Extract the [x, y] coordinate from the center of the cell holding the provided text.  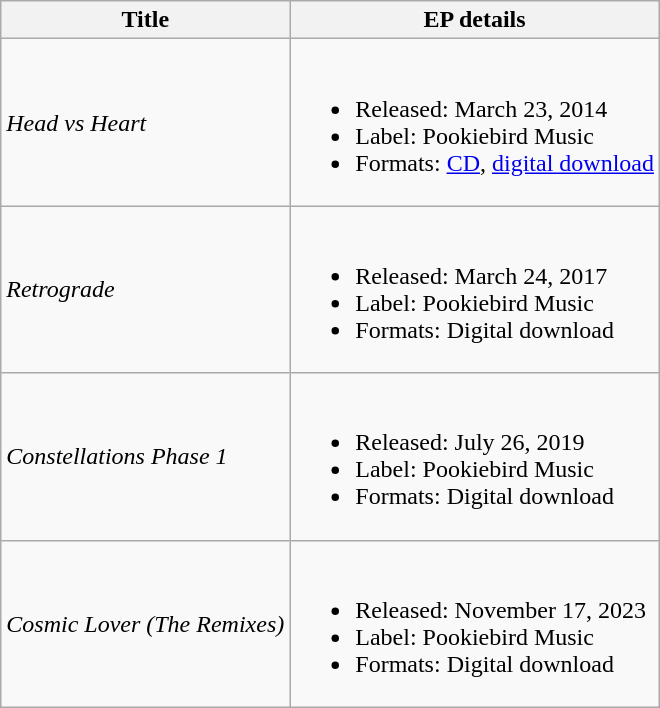
Retrograde [146, 290]
Cosmic Lover (The Remixes) [146, 624]
EP details [475, 20]
Released: March 24, 2017Label: Pookiebird MusicFormats: Digital download [475, 290]
Released: March 23, 2014Label: Pookiebird MusicFormats: CD, digital download [475, 122]
Released: November 17, 2023Label: Pookiebird MusicFormats: Digital download [475, 624]
Constellations Phase 1 [146, 456]
Released: July 26, 2019Label: Pookiebird MusicFormats: Digital download [475, 456]
Head vs Heart [146, 122]
Title [146, 20]
